Scan for the cell matching the given text and deliver its (X, Y) coordinate at center. 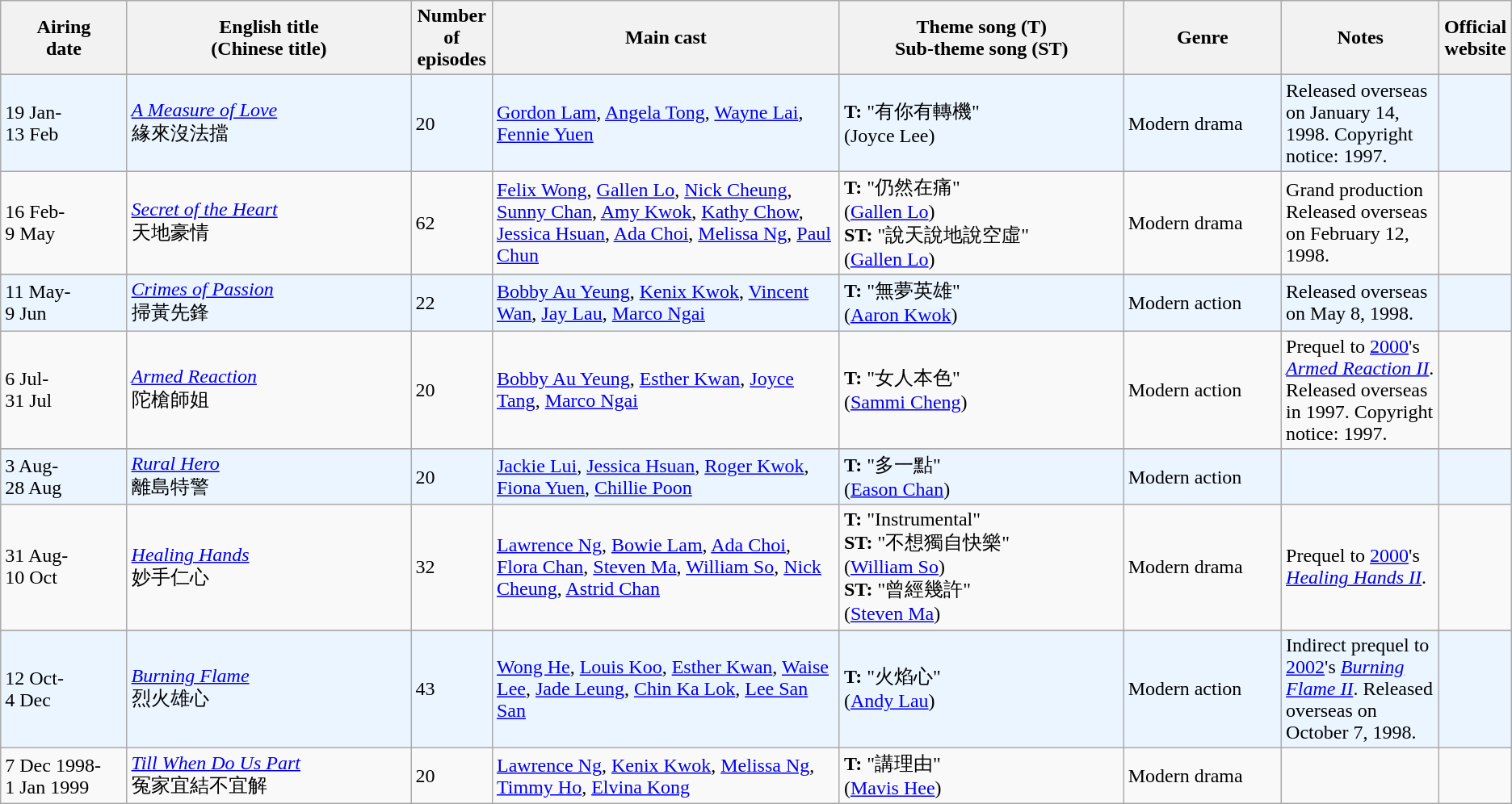
Bobby Au Yeung, Kenix Kwok, Vincent Wan, Jay Lau, Marco Ngai (666, 303)
Prequel to 2000's Healing Hands II. (1360, 567)
19 Jan- 13 Feb (64, 123)
T: "仍然在痛" (Gallen Lo) ST: "說天說地說空虛" (Gallen Lo) (981, 223)
62 (452, 223)
Indirect prequel to 2002's Burning Flame II. Released overseas on October 7, 1998. (1360, 689)
Crimes of Passion 掃黃先鋒 (269, 303)
Rural Hero 離島特警 (269, 477)
Jackie Lui, Jessica Hsuan, Roger Kwok, Fiona Yuen, Chillie Poon (666, 477)
Armed Reaction 陀槍師姐 (269, 390)
Lawrence Ng, Kenix Kwok, Melissa Ng, Timmy Ho, Elvina Kong (666, 776)
7 Dec 1998- 1 Jan 1999 (64, 776)
T: "女人本色" (Sammi Cheng) (981, 390)
43 (452, 689)
Grand production Released overseas on February 12, 1998. (1360, 223)
T: "講理由" (Mavis Hee) (981, 776)
Lawrence Ng, Bowie Lam, Ada Choi, Flora Chan, Steven Ma, William So, Nick Cheung, Astrid Chan (666, 567)
Genre (1202, 38)
22 (452, 303)
T: "無夢英雄" (Aaron Kwok) (981, 303)
Healing Hands 妙手仁心 (269, 567)
Prequel to 2000's Armed Reaction II. Released overseas in 1997. Copyright notice: 1997. (1360, 390)
Felix Wong, Gallen Lo, Nick Cheung, Sunny Chan, Amy Kwok, Kathy Chow, Jessica Hsuan, Ada Choi, Melissa Ng, Paul Chun (666, 223)
T: "火焰心" (Andy Lau) (981, 689)
12 Oct- 4 Dec (64, 689)
Airingdate (64, 38)
A Measure of Love 緣來沒法擋 (269, 123)
6 Jul- 31 Jul (64, 390)
Number of episodes (452, 38)
Gordon Lam, Angela Tong, Wayne Lai, Fennie Yuen (666, 123)
T: "Instrumental"ST: "不想獨自快樂"(William So)ST: "曾經幾許"(Steven Ma) (981, 567)
Till When Do Us Part 冤家宜結不宜解 (269, 776)
Official website (1475, 38)
Released overseas on May 8, 1998. (1360, 303)
11 May- 9 Jun (64, 303)
3 Aug- 28 Aug (64, 477)
Wong He, Louis Koo, Esther Kwan, Waise Lee, Jade Leung, Chin Ka Lok, Lee San San (666, 689)
Burning Flame 烈火雄心 (269, 689)
31 Aug- 10 Oct (64, 567)
T: "多一點" (Eason Chan) (981, 477)
Secret of the Heart 天地豪情 (269, 223)
32 (452, 567)
English title (Chinese title) (269, 38)
Theme song (T) Sub-theme song (ST) (981, 38)
Notes (1360, 38)
Bobby Au Yeung, Esther Kwan, Joyce Tang, Marco Ngai (666, 390)
T: "有你有轉機" (Joyce Lee) (981, 123)
16 Feb- 9 May (64, 223)
Released overseas on January 14, 1998. Copyright notice: 1997. (1360, 123)
Main cast (666, 38)
